Return (x, y) of the center of cell containing provided text 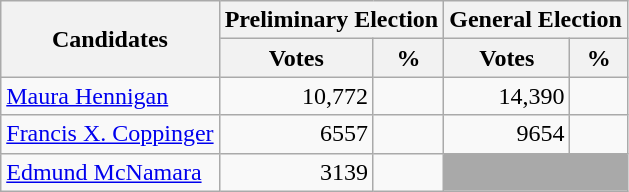
14,390 (507, 96)
3139 (296, 172)
10,772 (296, 96)
Maura Hennigan (110, 96)
6557 (296, 134)
9654 (507, 134)
General Election (536, 20)
Francis X. Coppinger (110, 134)
Preliminary Election (332, 20)
Candidates (110, 39)
Edmund McNamara (110, 172)
